Scan for the cell matching the given text and deliver its (x, y) coordinate at center. 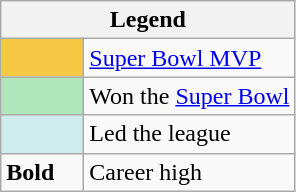
Legend (148, 20)
Bold (42, 172)
Won the Super Bowl (190, 96)
Career high (190, 172)
Super Bowl MVP (190, 58)
Led the league (190, 134)
